For the text-containing cell, return its midpoint in [x, y] coordinate format. 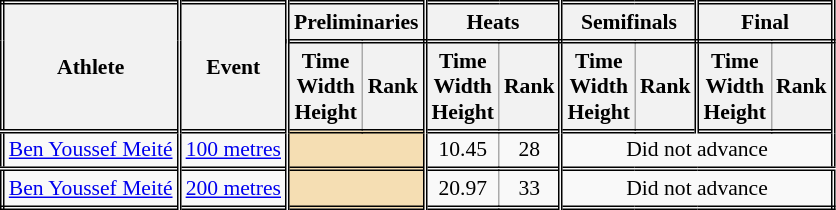
20.97 [462, 190]
28 [530, 150]
100 metres [233, 150]
Preliminaries [356, 22]
Heats [493, 22]
Semifinals [629, 22]
10.45 [462, 150]
Final [765, 22]
Athlete [90, 67]
Event [233, 67]
200 metres [233, 190]
33 [530, 190]
